Determine the [X, Y] coordinate at the center of the cell enclosing the given text.  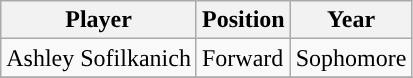
Year [351, 20]
Ashley Sofilkanich [99, 58]
Position [243, 20]
Player [99, 20]
Sophomore [351, 58]
Forward [243, 58]
